Output the [x, y] coordinate of the center of the cell containing the given text.  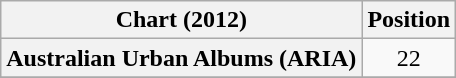
Australian Urban Albums (ARIA) [182, 58]
Chart (2012) [182, 20]
22 [409, 58]
Position [409, 20]
